Find where the given text appears and provide that cell's center as (x, y) coordinate. 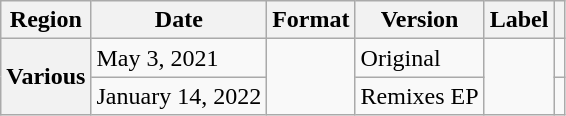
Remixes EP (420, 96)
Version (420, 20)
Various (46, 77)
May 3, 2021 (179, 58)
January 14, 2022 (179, 96)
Region (46, 20)
Original (420, 58)
Format (311, 20)
Label (519, 20)
Date (179, 20)
